Scan for the cell matching the given text and deliver its [x, y] coordinate at center. 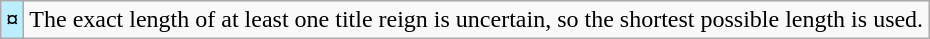
The exact length of at least one title reign is uncertain, so the shortest possible length is used. [476, 20]
¤ [12, 20]
